Provide the (X, Y) coordinate of the cell's center where the given text is located.  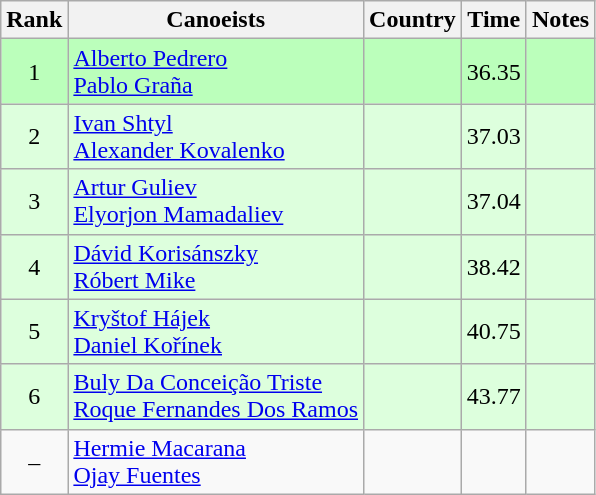
Artur GulievElyorjon Mamadaliev (216, 202)
3 (34, 202)
4 (34, 266)
Dávid KorisánszkyRóbert Mike (216, 266)
2 (34, 136)
Ivan ShtylAlexander Kovalenko (216, 136)
Country (413, 20)
37.03 (494, 136)
– (34, 462)
Rank (34, 20)
Time (494, 20)
43.77 (494, 396)
37.04 (494, 202)
Hermie MacaranaOjay Fuentes (216, 462)
6 (34, 396)
5 (34, 332)
Canoeists (216, 20)
Alberto PedreroPablo Graña (216, 72)
40.75 (494, 332)
Buly Da Conceição TristeRoque Fernandes Dos Ramos (216, 396)
36.35 (494, 72)
38.42 (494, 266)
Notes (560, 20)
Kryštof HájekDaniel Kořínek (216, 332)
1 (34, 72)
